Output the (X, Y) coordinate of the center of the cell containing the given text.  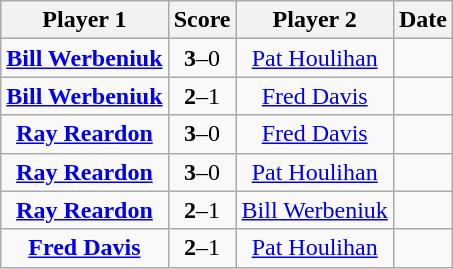
Player 1 (84, 20)
Player 2 (314, 20)
Score (202, 20)
Date (422, 20)
